Locate the cell with the specified text and output its (X, Y) center coordinate. 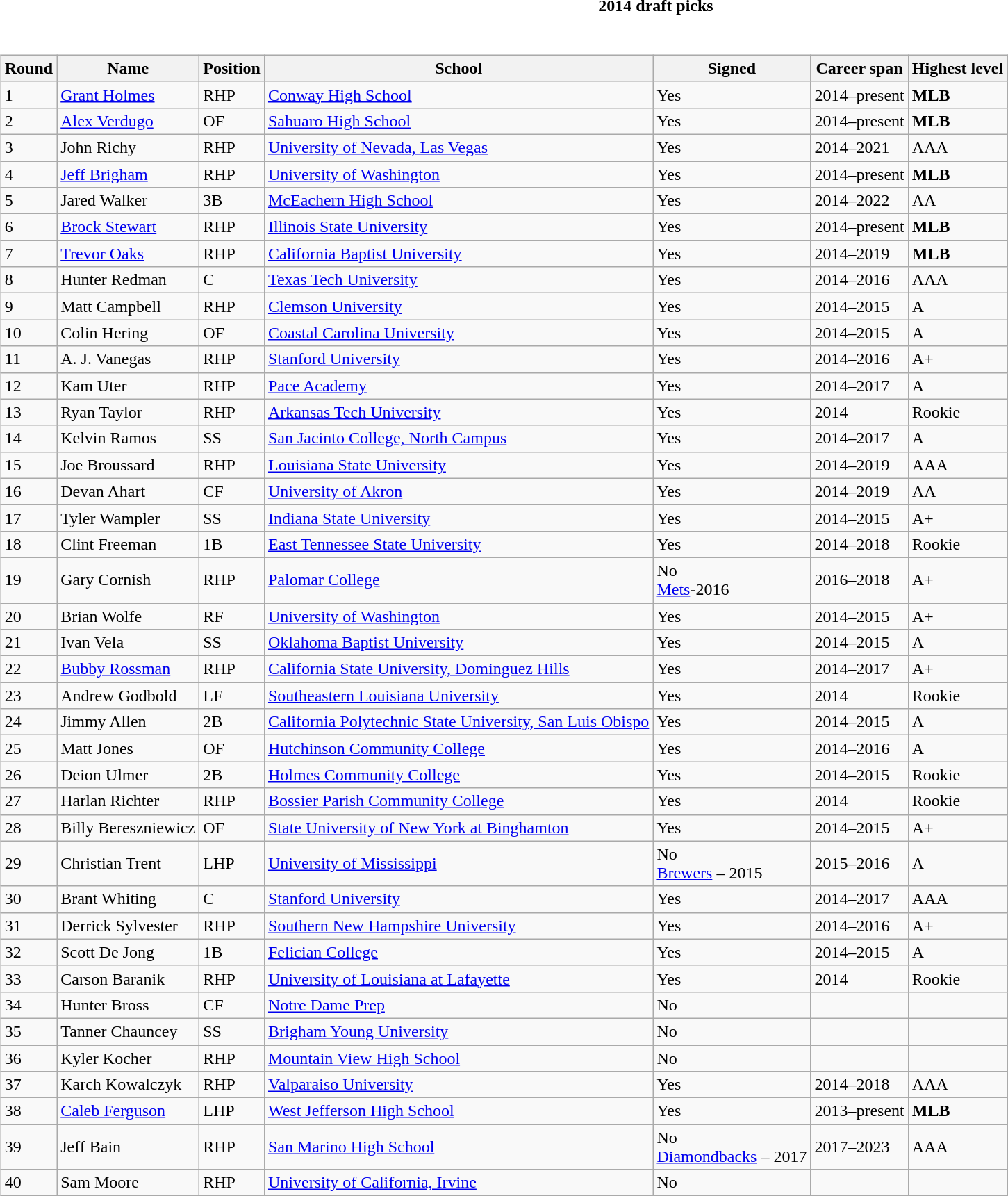
33 (28, 978)
Texas Tech University (458, 280)
A. J. Vanegas (128, 359)
Valparaiso University (458, 1085)
Career span (859, 68)
2017–2023 (859, 1147)
Scott De Jong (128, 952)
Sam Moore (128, 1183)
12 (28, 386)
22 (28, 669)
3B (232, 201)
Brigham Young University (458, 1031)
29 (28, 863)
Southern New Hampshire University (458, 926)
27 (28, 801)
34 (28, 1005)
Colin Hering (128, 333)
23 (28, 696)
32 (28, 952)
37 (28, 1085)
Bossier Parish Community College (458, 801)
Pace Academy (458, 386)
25 (28, 748)
Clint Freeman (128, 544)
Tanner Chauncey (128, 1031)
5 (28, 201)
Caleb Ferguson (128, 1111)
2015–2016 (859, 863)
Hutchinson Community College (458, 748)
Deion Ulmer (128, 775)
9 (28, 306)
Hunter Bross (128, 1005)
19 (28, 580)
Jimmy Allen (128, 722)
Felician College (458, 952)
36 (28, 1058)
38 (28, 1111)
San Jacinto College, North Campus (458, 439)
University of Nevada, Las Vegas (458, 147)
West Jefferson High School (458, 1111)
Tyler Wampler (128, 518)
Southeastern Louisiana University (458, 696)
40 (28, 1183)
Harlan Richter (128, 801)
Grant Holmes (128, 95)
Karch Kowalczyk (128, 1085)
14 (28, 439)
Jeff Bain (128, 1147)
8 (28, 280)
San Marino High School (458, 1147)
Derrick Sylvester (128, 926)
Coastal Carolina University (458, 333)
Oklahoma Baptist University (458, 643)
University of Louisiana at Lafayette (458, 978)
Illinois State University (458, 227)
California Polytechnic State University, San Luis Obispo (458, 722)
Trevor Oaks (128, 254)
Alex Verdugo (128, 121)
East Tennessee State University (458, 544)
Position (232, 68)
4 (28, 174)
NoBrewers – 2015 (732, 863)
Louisiana State University (458, 465)
Brant Whiting (128, 899)
University of Akron (458, 491)
6 (28, 227)
Name (128, 68)
2013–present (859, 1111)
Brian Wolfe (128, 616)
Joe Broussard (128, 465)
State University of New York at Binghamton (458, 828)
17 (28, 518)
Kam Uter (128, 386)
John Richy (128, 147)
University of California, Irvine (458, 1183)
Jared Walker (128, 201)
15 (28, 465)
California State University, Dominguez Hills (458, 669)
Highest level (957, 68)
Christian Trent (128, 863)
Ryan Taylor (128, 412)
2016–2018 (859, 580)
11 (28, 359)
Notre Dame Prep (458, 1005)
School (458, 68)
Matt Campbell (128, 306)
3 (28, 147)
Conway High School (458, 95)
NoMets-2016 (732, 580)
Kelvin Ramos (128, 439)
2014–2021 (859, 147)
Indiana State University (458, 518)
28 (28, 828)
RF (232, 616)
24 (28, 722)
Mountain View High School (458, 1058)
Matt Jones (128, 748)
Gary Cornish (128, 580)
California Baptist University (458, 254)
31 (28, 926)
Kyler Kocher (128, 1058)
Sahuaro High School (458, 121)
Signed (732, 68)
21 (28, 643)
30 (28, 899)
18 (28, 544)
McEachern High School (458, 201)
Devan Ahart (128, 491)
Arkansas Tech University (458, 412)
Palomar College (458, 580)
Andrew Godbold (128, 696)
10 (28, 333)
LF (232, 696)
7 (28, 254)
Bubby Rossman (128, 669)
2014–2022 (859, 201)
Clemson University (458, 306)
13 (28, 412)
Hunter Redman (128, 280)
No Diamondbacks – 2017 (732, 1147)
Ivan Vela (128, 643)
20 (28, 616)
Brock Stewart (128, 227)
University of Mississippi (458, 863)
Carson Baranik (128, 978)
Jeff Brigham (128, 174)
Round (28, 68)
Holmes Community College (458, 775)
39 (28, 1147)
26 (28, 775)
1 (28, 95)
2 (28, 121)
Billy Bereszniewicz (128, 828)
16 (28, 491)
35 (28, 1031)
